For the text-containing cell, return its midpoint in (X, Y) coordinate format. 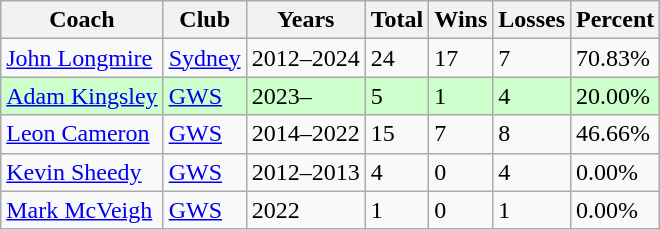
Percent (616, 20)
20.00% (616, 96)
Total (397, 20)
Years (306, 20)
John Longmire (82, 58)
2022 (306, 210)
15 (397, 134)
2023– (306, 96)
Wins (461, 20)
70.83% (616, 58)
2014–2022 (306, 134)
Adam Kingsley (82, 96)
Coach (82, 20)
5 (397, 96)
24 (397, 58)
Sydney (204, 58)
17 (461, 58)
Leon Cameron (82, 134)
Kevin Sheedy (82, 172)
46.66% (616, 134)
Club (204, 20)
Losses (532, 20)
8 (532, 134)
2012–2013 (306, 172)
2012–2024 (306, 58)
Mark McVeigh (82, 210)
